Provide the (x, y) coordinate of the cell's center where the given text is located.  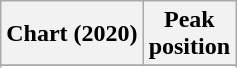
Peakposition (189, 34)
Chart (2020) (72, 34)
